Determine the (X, Y) coordinate at the center of the cell enclosing the given text.  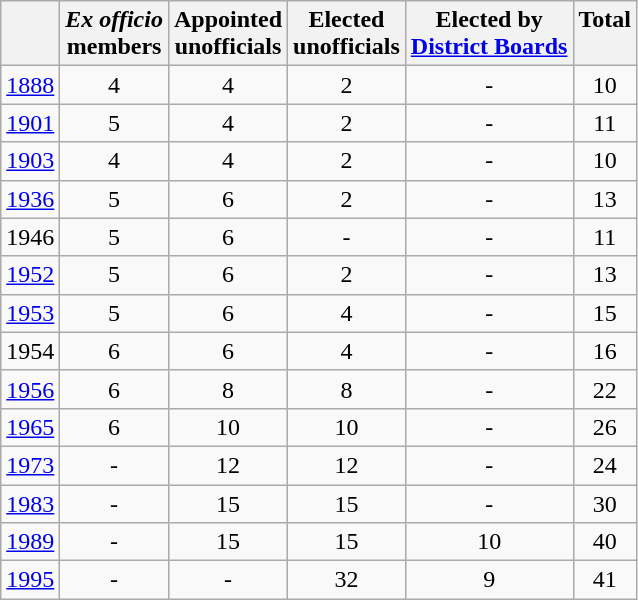
26 (605, 427)
1936 (30, 199)
1946 (30, 237)
1983 (30, 503)
9 (489, 580)
1995 (30, 580)
Ex officio members (114, 34)
16 (605, 351)
1903 (30, 161)
24 (605, 465)
1973 (30, 465)
30 (605, 503)
1965 (30, 427)
32 (347, 580)
1989 (30, 542)
40 (605, 542)
Elected unofficials (347, 34)
Appointed unofficials (228, 34)
1956 (30, 389)
22 (605, 389)
Total (605, 34)
1888 (30, 85)
Elected byDistrict Boards (489, 34)
1953 (30, 313)
1954 (30, 351)
1901 (30, 123)
41 (605, 580)
1952 (30, 275)
